Return (x, y) of the center of cell containing provided text 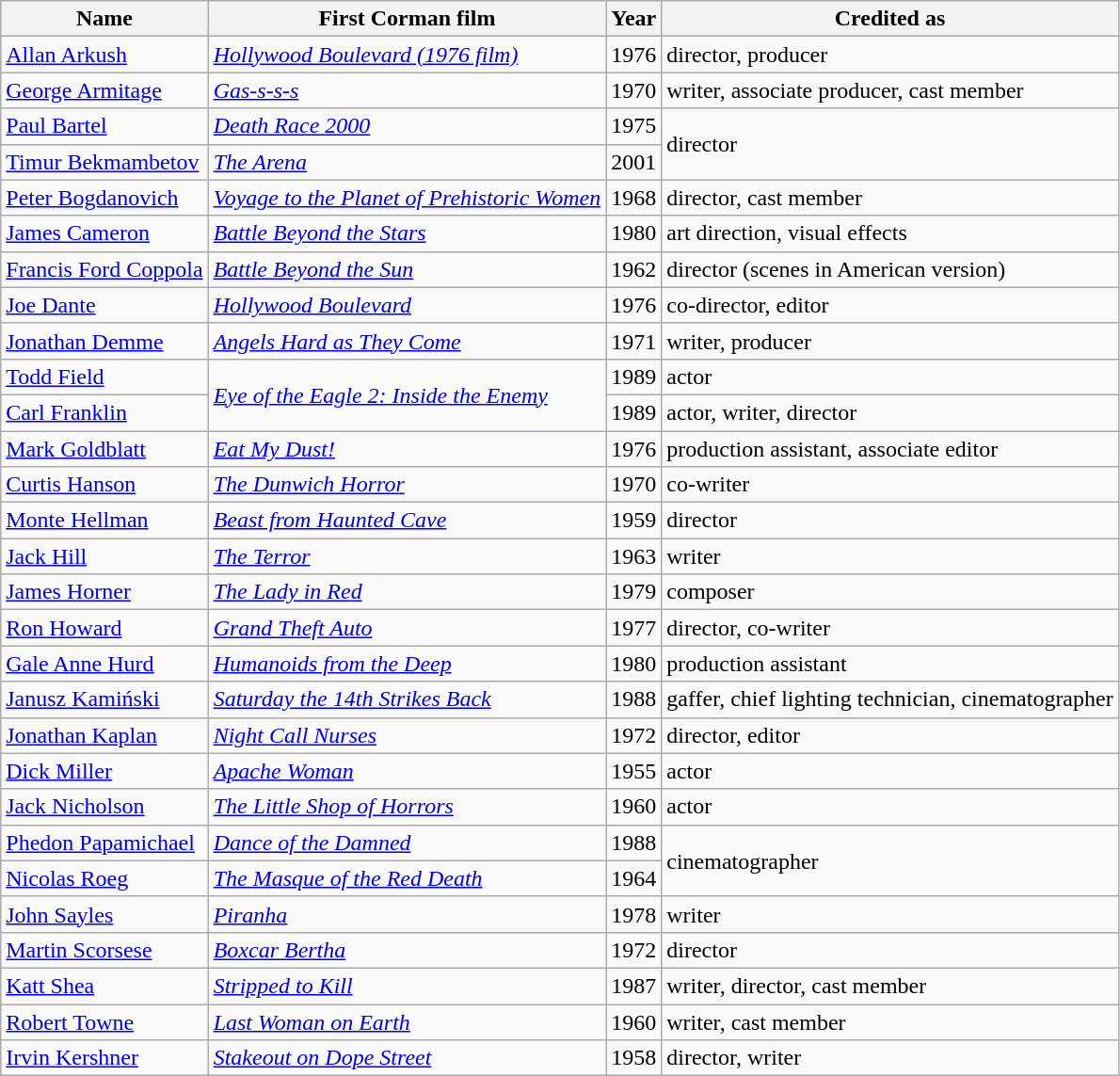
1962 (634, 269)
1977 (634, 628)
Gas-s-s-s (407, 90)
art direction, visual effects (890, 233)
Jack Nicholson (104, 807)
Apache Woman (407, 771)
Paul Bartel (104, 126)
Robert Towne (104, 1021)
1963 (634, 556)
James Horner (104, 592)
Grand Theft Auto (407, 628)
Boxcar Bertha (407, 950)
production assistant (890, 664)
First Corman film (407, 19)
Last Woman on Earth (407, 1021)
1968 (634, 198)
Eat My Dust! (407, 449)
Beast from Haunted Cave (407, 521)
director, cast member (890, 198)
1964 (634, 878)
The Terror (407, 556)
Stakeout on Dope Street (407, 1058)
co-director, editor (890, 305)
director, producer (890, 55)
Phedon Papamichael (104, 843)
Francis Ford Coppola (104, 269)
Katt Shea (104, 986)
Humanoids from the Deep (407, 664)
Ron Howard (104, 628)
Name (104, 19)
Janusz Kamiński (104, 699)
Night Call Nurses (407, 735)
actor, writer, director (890, 412)
co-writer (890, 485)
Stripped to Kill (407, 986)
director, writer (890, 1058)
1959 (634, 521)
Timur Bekmambetov (104, 162)
production assistant, associate editor (890, 449)
Nicolas Roeg (104, 878)
writer, producer (890, 341)
Year (634, 19)
1955 (634, 771)
cinematographer (890, 860)
The Masque of the Red Death (407, 878)
composer (890, 592)
John Sayles (104, 914)
director, co-writer (890, 628)
Battle Beyond the Stars (407, 233)
2001 (634, 162)
Hollywood Boulevard (407, 305)
Curtis Hanson (104, 485)
Piranha (407, 914)
Todd Field (104, 377)
Martin Scorsese (104, 950)
Allan Arkush (104, 55)
writer, cast member (890, 1021)
Eye of the Eagle 2: Inside the Enemy (407, 394)
1975 (634, 126)
writer, director, cast member (890, 986)
James Cameron (104, 233)
Monte Hellman (104, 521)
Mark Goldblatt (104, 449)
The Little Shop of Horrors (407, 807)
Saturday the 14th Strikes Back (407, 699)
Angels Hard as They Come (407, 341)
Jonathan Demme (104, 341)
Death Race 2000 (407, 126)
The Lady in Red (407, 592)
1958 (634, 1058)
Dance of the Damned (407, 843)
1987 (634, 986)
Jonathan Kaplan (104, 735)
George Armitage (104, 90)
1979 (634, 592)
director (scenes in American version) (890, 269)
Credited as (890, 19)
gaffer, chief lighting technician, cinematographer (890, 699)
1971 (634, 341)
Irvin Kershner (104, 1058)
The Dunwich Horror (407, 485)
Peter Bogdanovich (104, 198)
Dick Miller (104, 771)
Voyage to the Planet of Prehistoric Women (407, 198)
Carl Franklin (104, 412)
Hollywood Boulevard (1976 film) (407, 55)
Battle Beyond the Sun (407, 269)
Joe Dante (104, 305)
Jack Hill (104, 556)
director, editor (890, 735)
Gale Anne Hurd (104, 664)
1978 (634, 914)
writer, associate producer, cast member (890, 90)
The Arena (407, 162)
